Capture the cell that displays the provided text and extract its (x, y) central coordinate. 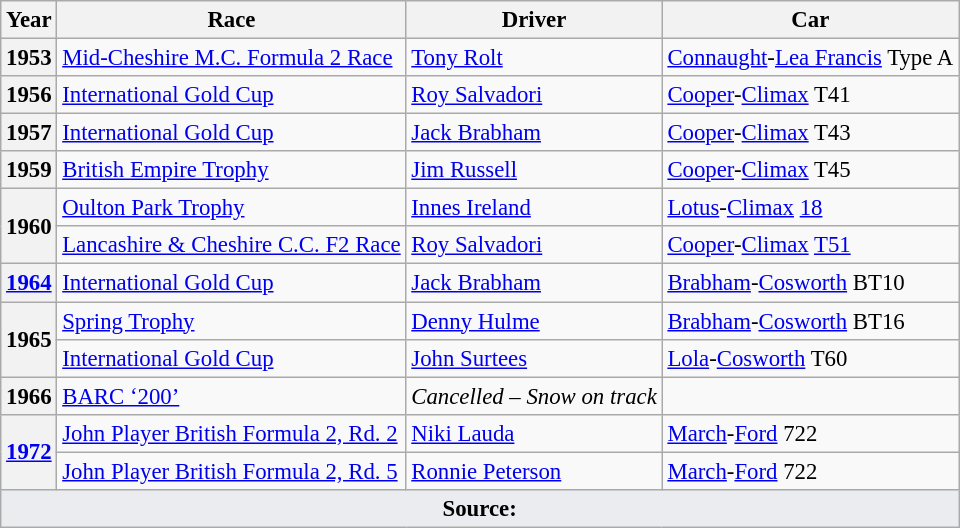
Lotus-Climax 18 (810, 208)
Cooper-Climax T43 (810, 133)
Year (29, 20)
Car (810, 20)
Brabham-Cosworth BT16 (810, 321)
Lola-Cosworth T60 (810, 358)
Cancelled – Snow on track (534, 396)
Spring Trophy (232, 321)
1953 (29, 58)
John Surtees (534, 358)
Lancashire & Cheshire C.C. F2 Race (232, 245)
Oulton Park Trophy (232, 208)
Innes Ireland (534, 208)
Cooper-Climax T51 (810, 245)
1957 (29, 133)
1966 (29, 396)
Connaught-Lea Francis Type A (810, 58)
Driver (534, 20)
Cooper-Climax T45 (810, 170)
1965 (29, 340)
John Player British Formula 2, Rd. 5 (232, 471)
Niki Lauda (534, 433)
John Player British Formula 2, Rd. 2 (232, 433)
Race (232, 20)
Source: (480, 509)
Denny Hulme (534, 321)
Cooper-Climax T41 (810, 95)
1956 (29, 95)
Tony Rolt (534, 58)
Ronnie Peterson (534, 471)
Mid-Cheshire M.C. Formula 2 Race (232, 58)
1959 (29, 170)
Jim Russell (534, 170)
1964 (29, 283)
1972 (29, 452)
British Empire Trophy (232, 170)
BARC ‘200’ (232, 396)
Brabham-Cosworth BT10 (810, 283)
1960 (29, 226)
